Identify which cell holds the provided text, then report its [x, y] central coordinate. 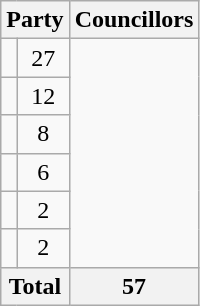
Total [35, 286]
12 [43, 96]
27 [43, 58]
6 [43, 172]
8 [43, 134]
57 [134, 286]
Councillors [134, 20]
Party [35, 20]
